Locate the cell with the specified text and output its [x, y] center coordinate. 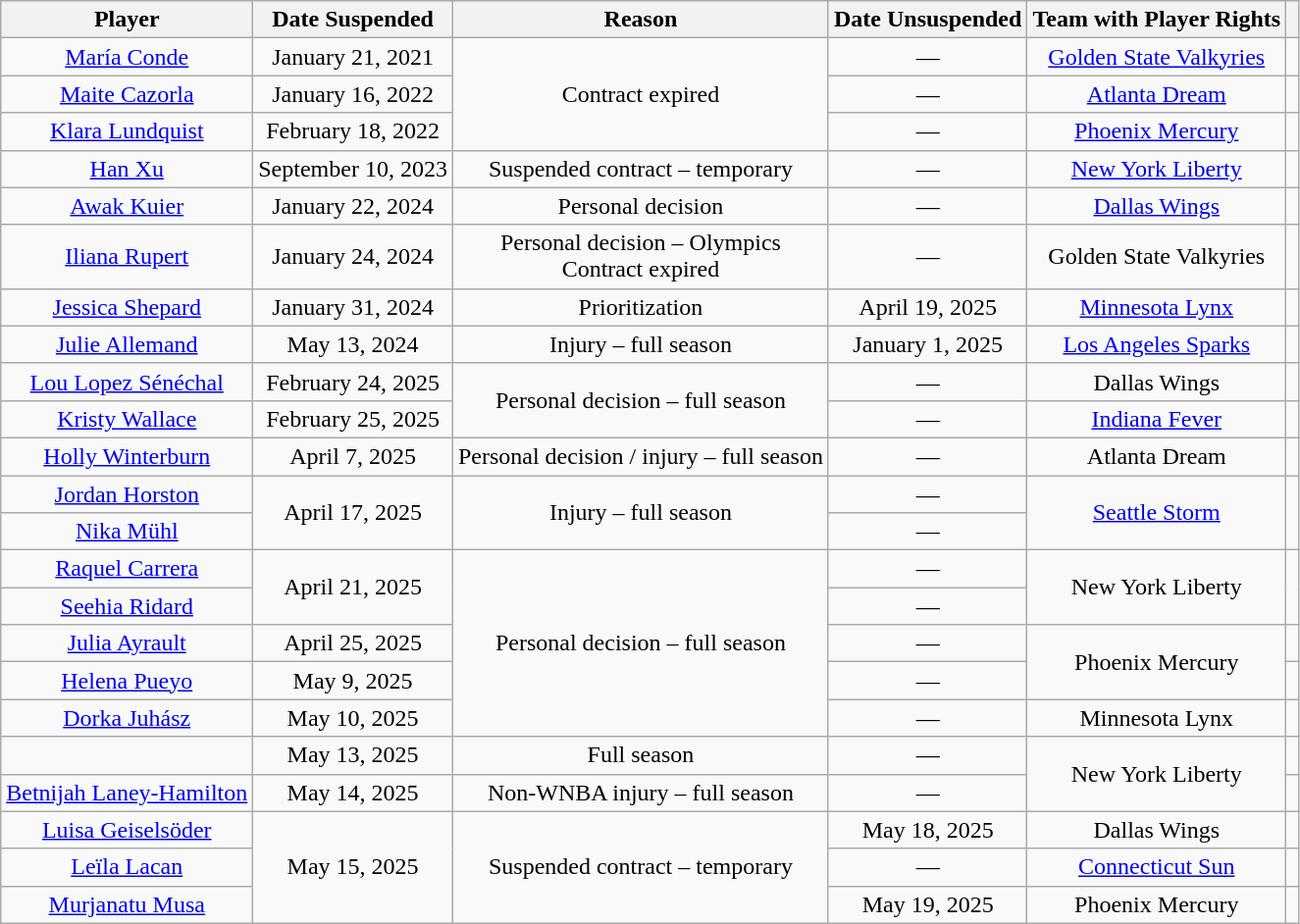
Personal decision – OlympicsContract expired [640, 257]
January 16, 2022 [353, 94]
Luisa Geiselsöder [128, 830]
Player [128, 20]
Dorka Juhász [128, 718]
Indiana Fever [1157, 419]
April 7, 2025 [353, 456]
Julie Allemand [128, 344]
May 14, 2025 [353, 793]
Nika Mühl [128, 532]
Raquel Carrera [128, 569]
Full season [640, 755]
Klara Lundquist [128, 131]
Kristy Wallace [128, 419]
Contract expired [640, 94]
April 17, 2025 [353, 512]
Connecticut Sun [1157, 867]
February 25, 2025 [353, 419]
Personal decision [640, 206]
May 19, 2025 [927, 904]
Team with Player Rights [1157, 20]
Los Angeles Sparks [1157, 344]
Helena Pueyo [128, 681]
Reason [640, 20]
Personal decision / injury – full season [640, 456]
Julia Ayrault [128, 643]
April 25, 2025 [353, 643]
April 21, 2025 [353, 588]
Leïla Lacan [128, 867]
Betnijah Laney-Hamilton [128, 793]
Lou Lopez Sénéchal [128, 382]
January 22, 2024 [353, 206]
January 21, 2021 [353, 57]
January 31, 2024 [353, 307]
Maite Cazorla [128, 94]
Han Xu [128, 169]
May 13, 2025 [353, 755]
May 9, 2025 [353, 681]
Iliana Rupert [128, 257]
Murjanatu Musa [128, 904]
May 18, 2025 [927, 830]
Jessica Shepard [128, 307]
Date Unsuspended [927, 20]
April 19, 2025 [927, 307]
Non-WNBA injury – full season [640, 793]
Seehia Ridard [128, 606]
May 13, 2024 [353, 344]
María Conde [128, 57]
May 15, 2025 [353, 867]
January 1, 2025 [927, 344]
Awak Kuier [128, 206]
February 24, 2025 [353, 382]
September 10, 2023 [353, 169]
Seattle Storm [1157, 512]
Holly Winterburn [128, 456]
May 10, 2025 [353, 718]
Date Suspended [353, 20]
January 24, 2024 [353, 257]
February 18, 2022 [353, 131]
Jordan Horston [128, 493]
Prioritization [640, 307]
